Return the (X, Y) coordinate for the center point of the cell that contains the specified text.  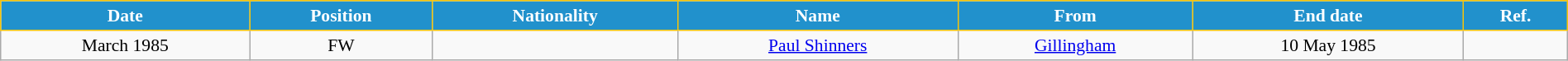
Ref. (1515, 16)
March 1985 (126, 45)
Position (341, 16)
10 May 1985 (1328, 45)
Nationality (555, 16)
Paul Shinners (817, 45)
End date (1328, 16)
Name (817, 16)
Gillingham (1075, 45)
From (1075, 16)
Date (126, 16)
FW (341, 45)
